Provide the (x, y) coordinate of the cell's center where the given text is located.  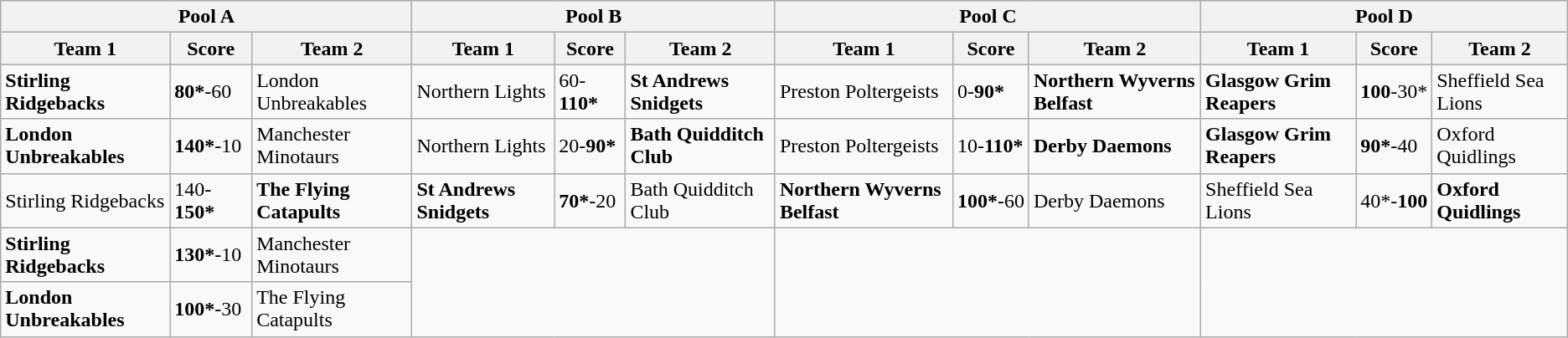
40*-100 (1394, 201)
0-90* (990, 92)
10-110* (990, 146)
100-30* (1394, 92)
Pool D (1385, 17)
60-110* (590, 92)
80*-60 (211, 92)
Pool B (593, 17)
140*-10 (211, 146)
70*-20 (590, 201)
90*-40 (1394, 146)
100*-30 (211, 310)
140-150* (211, 201)
Pool C (988, 17)
20-90* (590, 146)
100*-60 (990, 201)
130*-10 (211, 254)
Pool A (206, 17)
